Identify which cell holds the provided text, then report its [x, y] central coordinate. 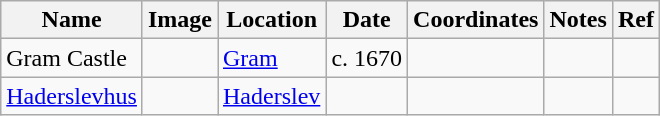
Name [72, 20]
Gram Castle [72, 58]
Coordinates [476, 20]
Ref [636, 20]
c. 1670 [367, 58]
Haderslev [272, 96]
Image [180, 20]
Notes [578, 20]
Location [272, 20]
Gram [272, 58]
Haderslevhus [72, 96]
Date [367, 20]
